Scan for the cell matching the given text and deliver its [X, Y] coordinate at center. 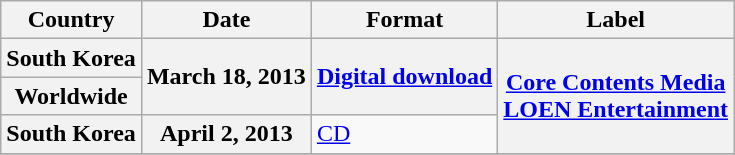
Label [616, 20]
Date [226, 20]
Country [72, 20]
April 2, 2013 [226, 134]
Format [404, 20]
CD [404, 134]
Digital download [404, 77]
Worldwide [72, 96]
Core Contents MediaLOEN Entertainment [616, 96]
March 18, 2013 [226, 77]
